Extract the (x, y) coordinate from the center of the cell holding the provided text.  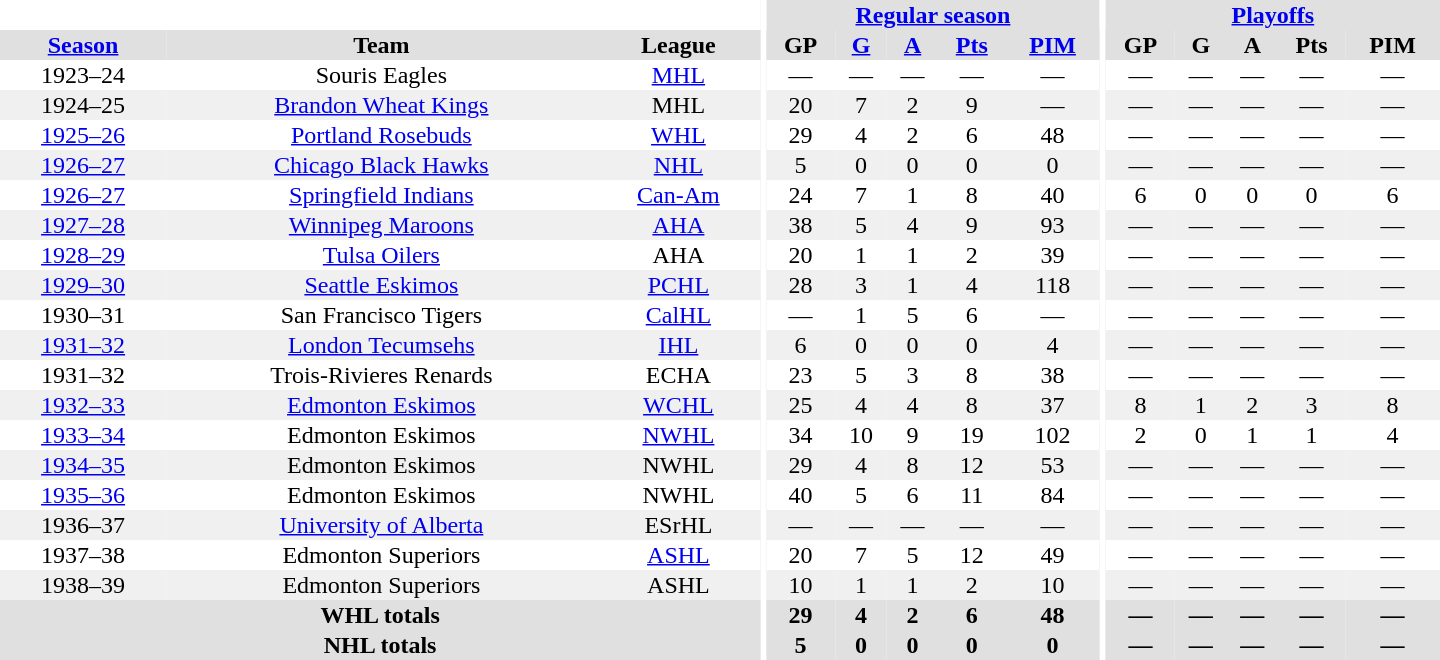
PCHL (679, 285)
San Francisco Tigers (381, 315)
118 (1052, 285)
28 (800, 285)
1932–33 (83, 405)
IHL (679, 345)
Tulsa Oilers (381, 255)
1928–29 (83, 255)
Playoffs (1273, 15)
23 (800, 375)
WCHL (679, 405)
Trois-Rivieres Renards (381, 375)
49 (1052, 555)
ECHA (679, 375)
19 (972, 435)
37 (1052, 405)
34 (800, 435)
1935–36 (83, 495)
1936–37 (83, 525)
1929–30 (83, 285)
84 (1052, 495)
39 (1052, 255)
WHL (679, 135)
NHL (679, 165)
1933–34 (83, 435)
1930–31 (83, 315)
24 (800, 195)
Seattle Eskimos (381, 285)
1925–26 (83, 135)
53 (1052, 465)
University of Alberta (381, 525)
WHL totals (380, 615)
League (679, 45)
1927–28 (83, 225)
11 (972, 495)
1938–39 (83, 585)
Souris Eagles (381, 75)
Portland Rosebuds (381, 135)
ESrHL (679, 525)
Regular season (933, 15)
1937–38 (83, 555)
Team (381, 45)
Brandon Wheat Kings (381, 105)
1924–25 (83, 105)
NHL totals (380, 645)
Season (83, 45)
93 (1052, 225)
102 (1052, 435)
25 (800, 405)
London Tecumsehs (381, 345)
Chicago Black Hawks (381, 165)
CalHL (679, 315)
Can-Am (679, 195)
Winnipeg Maroons (381, 225)
Springfield Indians (381, 195)
1923–24 (83, 75)
1934–35 (83, 465)
